Identify which cell holds the provided text, then report its (x, y) central coordinate. 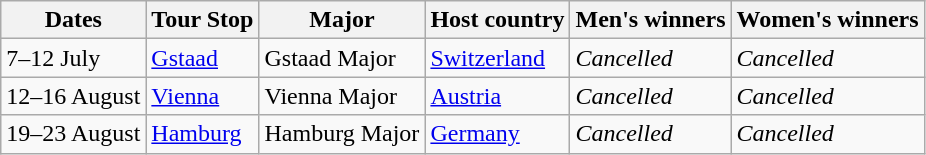
Hamburg (202, 134)
Host country (498, 20)
Dates (74, 20)
Men's winners (650, 20)
Gstaad Major (342, 58)
Hamburg Major (342, 134)
Switzerland (498, 58)
Austria (498, 96)
Tour Stop (202, 20)
Vienna Major (342, 96)
19–23 August (74, 134)
Gstaad (202, 58)
7–12 July (74, 58)
Germany (498, 134)
Vienna (202, 96)
Major (342, 20)
Women's winners (828, 20)
12–16 August (74, 96)
